From the cell containing the given text, extract its center point as (x, y) coordinate. 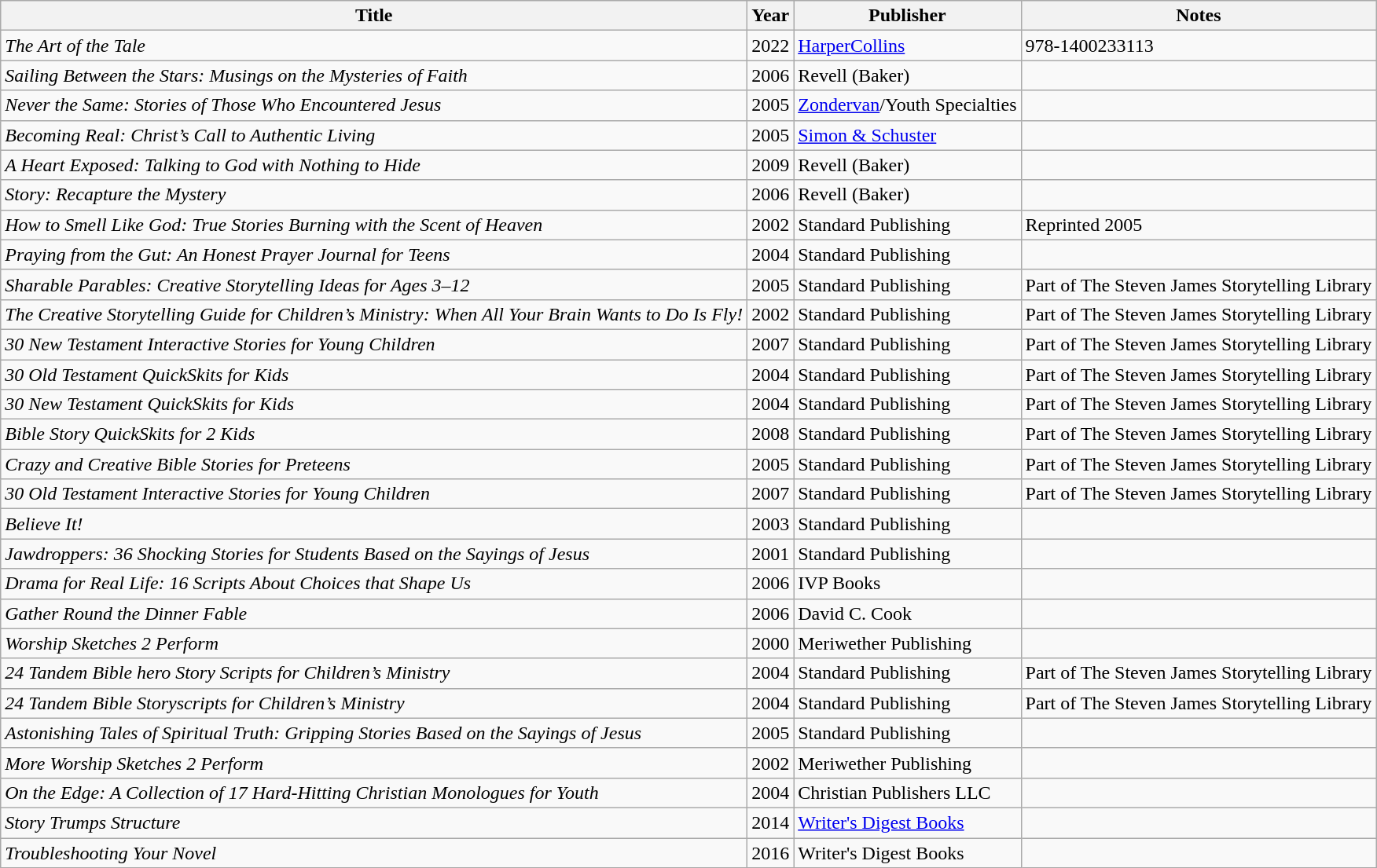
Troubleshooting Your Novel (374, 852)
2003 (770, 524)
24 Tandem Bible hero Story Scripts for Children’s Ministry (374, 673)
978-1400233113 (1199, 46)
Sailing Between the Stars: Musings on the Mysteries of Faith (374, 75)
30 Old Testament QuickSkits for Kids (374, 375)
2000 (770, 643)
Praying from the Gut: An Honest Prayer Journal for Teens (374, 255)
A Heart Exposed: Talking to God with Nothing to Hide (374, 165)
2014 (770, 822)
Notes (1199, 16)
Astonishing Tales of Spiritual Truth: Gripping Stories Based on the Sayings of Jesus (374, 733)
Zondervan/Youth Specialties (907, 105)
2016 (770, 852)
30 New Testament Interactive Stories for Young Children (374, 344)
Christian Publishers LLC (907, 793)
IVP Books (907, 584)
Never the Same: Stories of Those Who Encountered Jesus (374, 105)
On the Edge: A Collection of 17 Hard-Hitting Christian Monologues for Youth (374, 793)
2022 (770, 46)
2008 (770, 434)
24 Tandem Bible Storyscripts for Children’s Ministry (374, 703)
The Art of the Tale (374, 46)
Becoming Real: Christ’s Call to Authentic Living (374, 135)
2009 (770, 165)
Crazy and Creative Bible Stories for Preteens (374, 464)
David C. Cook (907, 613)
Simon & Schuster (907, 135)
Story: Recapture the Mystery (374, 195)
The Creative Storytelling Guide for Children’s Ministry: When All Your Brain Wants to Do Is Fly! (374, 314)
Bible Story QuickSkits for 2 Kids (374, 434)
Jawdroppers: 36 Shocking Stories for Students Based on the Sayings of Jesus (374, 554)
HarperCollins (907, 46)
Drama for Real Life: 16 Scripts About Choices that Shape Us (374, 584)
30 Old Testament Interactive Stories for Young Children (374, 494)
Believe It! (374, 524)
Publisher (907, 16)
Reprinted 2005 (1199, 225)
More Worship Sketches 2 Perform (374, 763)
Story Trumps Structure (374, 822)
Title (374, 16)
2001 (770, 554)
How to Smell Like God: True Stories Burning with the Scent of Heaven (374, 225)
Sharable Parables: Creative Storytelling Ideas for Ages 3–12 (374, 284)
Gather Round the Dinner Fable (374, 613)
30 New Testament QuickSkits for Kids (374, 405)
Year (770, 16)
Worship Sketches 2 Perform (374, 643)
